Provide the (x, y) coordinate of the cell's center where the given text is located.  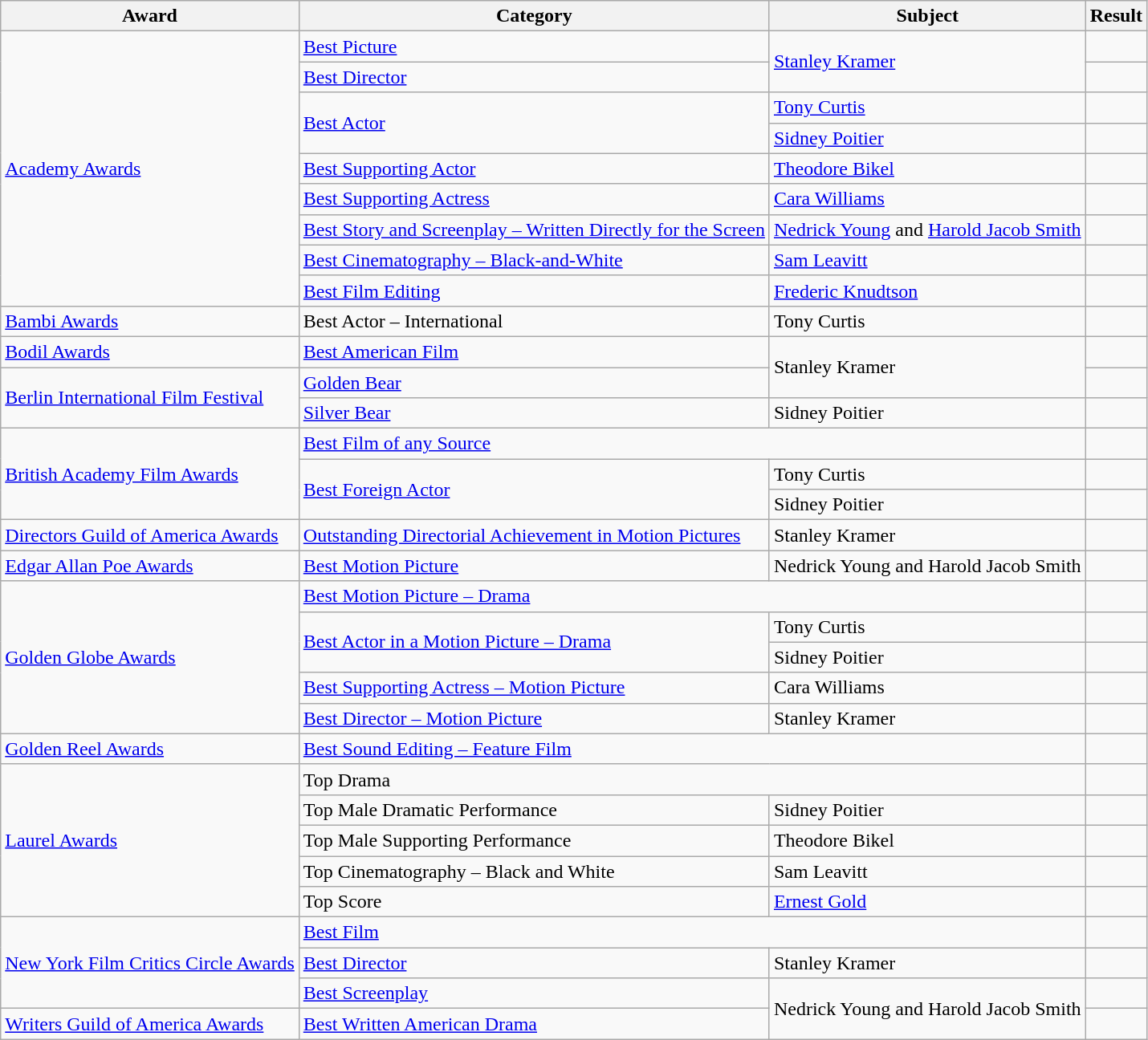
Best Film (692, 932)
Top Male Supporting Performance (534, 840)
Bambi Awards (150, 321)
Best Picture (534, 47)
Best Foreign Actor (534, 490)
Bodil Awards (150, 351)
Award (150, 16)
Top Cinematography – Black and White (534, 871)
Best Story and Screenplay – Written Directly for the Screen (534, 230)
Best Supporting Actress – Motion Picture (534, 688)
Best Supporting Actress (534, 199)
Best Supporting Actor (534, 169)
Silver Bear (534, 413)
New York Film Critics Circle Awards (150, 963)
Berlin International Film Festival (150, 398)
Best Director – Motion Picture (534, 718)
Golden Globe Awards (150, 657)
Best Motion Picture – Drama (692, 596)
Result (1116, 16)
Best Sound Editing – Feature Film (692, 749)
Writers Guild of America Awards (150, 1024)
Best Actor (534, 123)
Best Film Editing (534, 290)
Laurel Awards (150, 840)
Golden Bear (534, 383)
Top Score (534, 902)
Golden Reel Awards (150, 749)
Top Male Dramatic Performance (534, 810)
Best American Film (534, 351)
Category (534, 16)
Top Drama (692, 779)
Best Actor – International (534, 321)
Best Film of any Source (692, 444)
Directors Guild of America Awards (150, 535)
Subject (927, 16)
Edgar Allan Poe Awards (150, 566)
Academy Awards (150, 169)
Best Written American Drama (534, 1024)
British Academy Film Awards (150, 474)
Frederic Knudtson (927, 290)
Best Screenplay (534, 993)
Best Cinematography – Black-and-White (534, 260)
Ernest Gold (927, 902)
Best Motion Picture (534, 566)
Best Actor in a Motion Picture – Drama (534, 642)
Outstanding Directorial Achievement in Motion Pictures (534, 535)
